Pinpoint the cell where the given text exists, returning its [X, Y] midpoint coordinate. 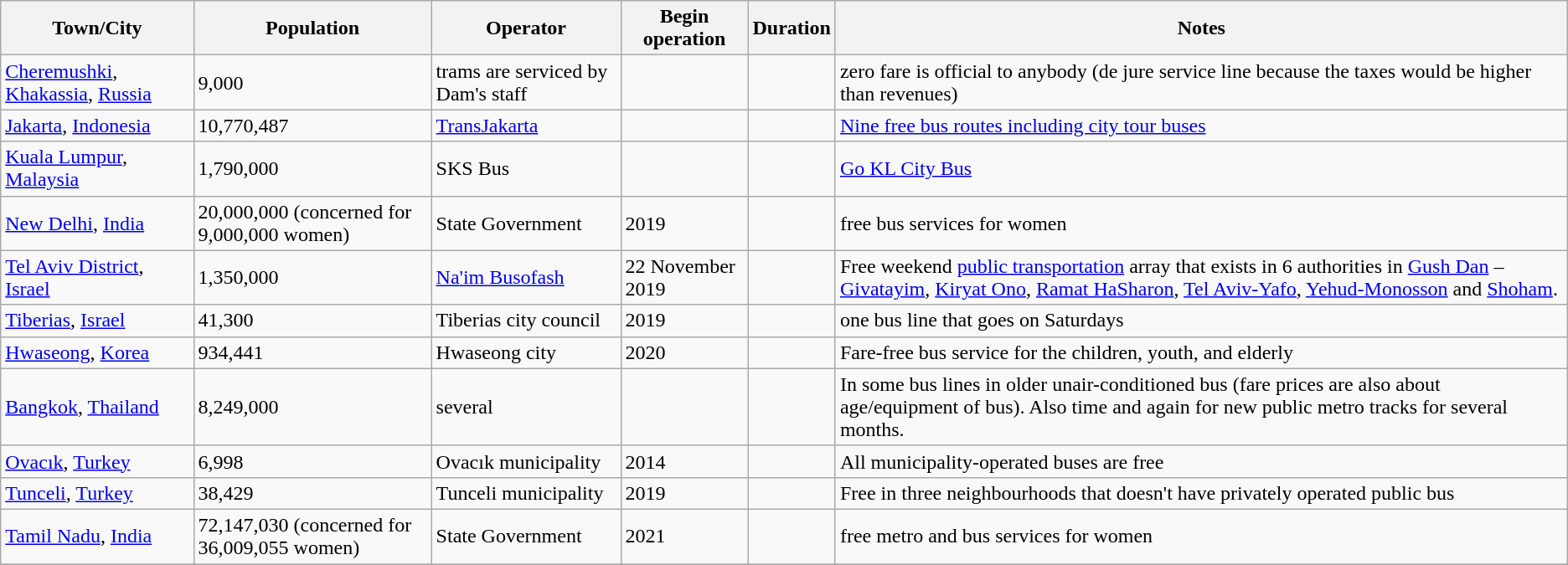
Nine free bus routes including city tour buses [1201, 126]
zero fare is official to anybody (de jure service line because the taxes would be higher than revenues) [1201, 82]
Duration [792, 28]
Tunceli municipality [526, 493]
Tiberias, Israel [97, 321]
22 November 2019 [684, 278]
trams are serviced by Dam's staff [526, 82]
6,998 [312, 461]
Tunceli, Turkey [97, 493]
Hwaseong, Korea [97, 352]
Begin operation [684, 28]
1,790,000 [312, 169]
20,000,000 (concerned for 9,000,000 women) [312, 223]
2020 [684, 352]
one bus line that goes on Saturdays [1201, 321]
Ovacık, Turkey [97, 461]
TransJakarta [526, 126]
free bus services for women [1201, 223]
41,300 [312, 321]
New Delhi, India [97, 223]
Tiberias city council [526, 321]
8,249,000 [312, 407]
Population [312, 28]
several [526, 407]
Bangkok, Thailand [97, 407]
72,147,030 (concerned for 36,009,055 women) [312, 536]
Ovacık municipality [526, 461]
Free in three neighbourhoods that doesn't have privately operated public bus [1201, 493]
Kuala Lumpur, Malaysia [97, 169]
Operator [526, 28]
934,441 [312, 352]
2021 [684, 536]
Jakarta, Indonesia [97, 126]
Go KL City Bus [1201, 169]
2014 [684, 461]
10,770,487 [312, 126]
free metro and bus services for women [1201, 536]
Na'im Busofash [526, 278]
9,000 [312, 82]
Cheremushki, Khakassia, Russia [97, 82]
All municipality-operated buses are free [1201, 461]
Town/City [97, 28]
Notes [1201, 28]
38,429 [312, 493]
1,350,000 [312, 278]
Tamil Nadu, India [97, 536]
SKS Bus [526, 169]
Tel Aviv District, Israel [97, 278]
Fare-free bus service for the children, youth, and elderly [1201, 352]
Hwaseong city [526, 352]
